For the text-containing cell, return its midpoint in (x, y) coordinate format. 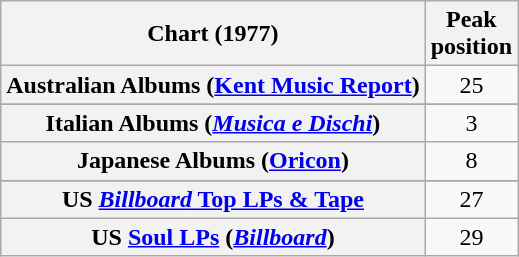
Peakposition (471, 34)
Chart (1977) (213, 34)
Japanese Albums (Oricon) (213, 161)
8 (471, 161)
27 (471, 199)
25 (471, 85)
29 (471, 237)
3 (471, 123)
US Billboard Top LPs & Tape (213, 199)
US Soul LPs (Billboard) (213, 237)
Italian Albums (Musica e Dischi) (213, 123)
Australian Albums (Kent Music Report) (213, 85)
